For the text-containing cell, return its midpoint in [x, y] coordinate format. 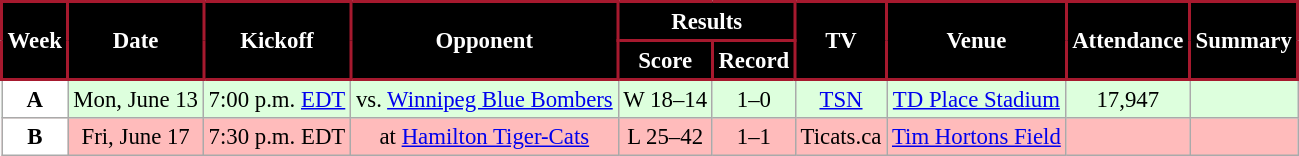
Ticats.ca [840, 137]
Score [665, 60]
Date [136, 41]
Fri, June 17 [136, 137]
Week [36, 41]
TSN [840, 99]
Tim Hortons Field [976, 137]
Venue [976, 41]
L 25–42 [665, 137]
7:00 p.m. EDT [276, 99]
TD Place Stadium [976, 99]
vs. Winnipeg Blue Bombers [484, 99]
A [36, 99]
1–0 [754, 99]
17,947 [1128, 99]
7:30 p.m. EDT [276, 137]
Kickoff [276, 41]
Summary [1244, 41]
Opponent [484, 41]
Mon, June 13 [136, 99]
1–1 [754, 137]
B [36, 137]
Results [706, 22]
TV [840, 41]
at Hamilton Tiger-Cats [484, 137]
W 18–14 [665, 99]
Attendance [1128, 41]
Record [754, 60]
